Pinpoint the cell where the given text exists, returning its [X, Y] midpoint coordinate. 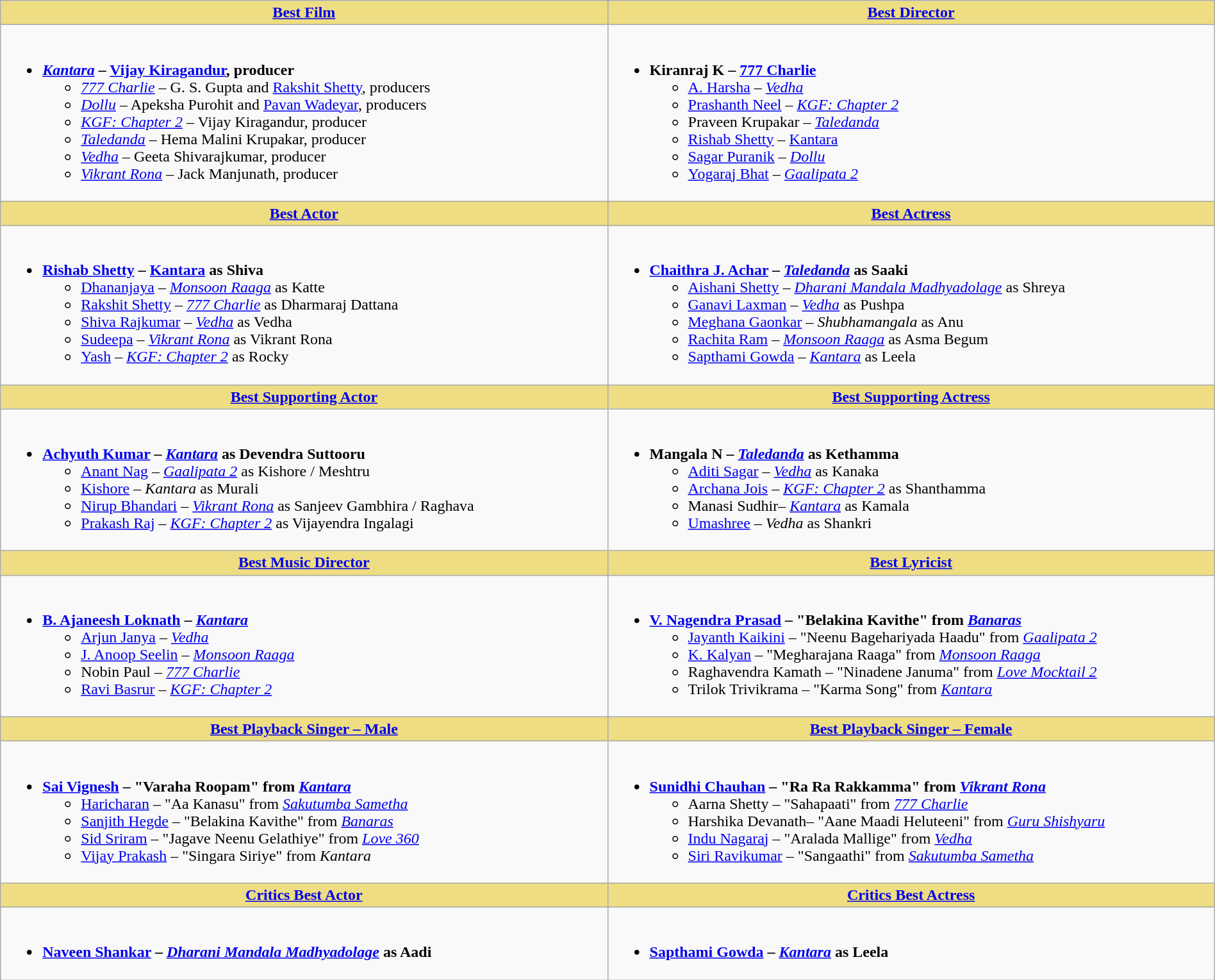
Best Playback Singer – Female [911, 729]
Best Supporting Actress [911, 397]
Best Music Director [304, 563]
Best Playback Singer – Male [304, 729]
Best Lyricist [911, 563]
Sapthami Gowda – Kantara as Leela [911, 943]
Critics Best Actor [304, 895]
Best Actress [911, 213]
Best Film [304, 13]
Best Director [911, 13]
Best Actor [304, 213]
Best Supporting Actor [304, 397]
Naveen Shankar – Dharani Mandala Madhyadolage as Aadi [304, 943]
B. Ajaneesh Loknath – KantaraArjun Janya – VedhaJ. Anoop Seelin – Monsoon RaagaNobin Paul – 777 CharlieRavi Basrur – KGF: Chapter 2 [304, 646]
Critics Best Actress [911, 895]
